Return the [x, y] coordinate for the center point of the cell that contains the specified text.  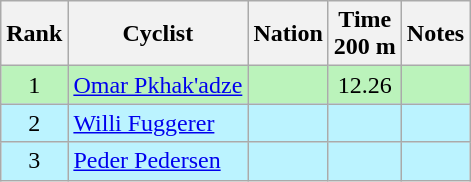
Notes [435, 34]
Nation [288, 34]
Willi Fuggerer [158, 123]
2 [34, 123]
Time200 m [364, 34]
12.26 [364, 85]
Peder Pedersen [158, 161]
3 [34, 161]
Rank [34, 34]
1 [34, 85]
Cyclist [158, 34]
Omar Pkhak'adze [158, 85]
